From the cell containing the given text, extract its center point as (X, Y) coordinate. 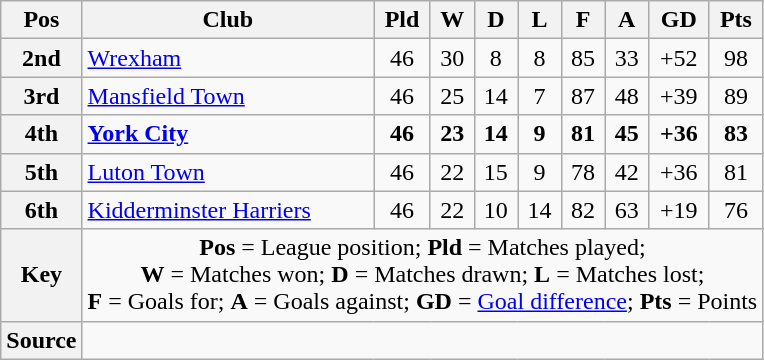
89 (736, 96)
Source (42, 340)
6th (42, 210)
Key (42, 275)
Pld (402, 20)
Wrexham (228, 58)
Kidderminster Harriers (228, 210)
78 (583, 172)
Club (228, 20)
25 (452, 96)
Pos (42, 20)
York City (228, 134)
D (496, 20)
GD (680, 20)
2nd (42, 58)
Mansfield Town (228, 96)
5th (42, 172)
82 (583, 210)
4th (42, 134)
+52 (680, 58)
+19 (680, 210)
85 (583, 58)
15 (496, 172)
45 (627, 134)
87 (583, 96)
30 (452, 58)
A (627, 20)
42 (627, 172)
3rd (42, 96)
76 (736, 210)
10 (496, 210)
F (583, 20)
98 (736, 58)
+39 (680, 96)
7 (540, 96)
Pts (736, 20)
23 (452, 134)
Luton Town (228, 172)
33 (627, 58)
83 (736, 134)
63 (627, 210)
L (540, 20)
W (452, 20)
48 (627, 96)
